Return the (X, Y) coordinate for the center point of the cell that contains the specified text.  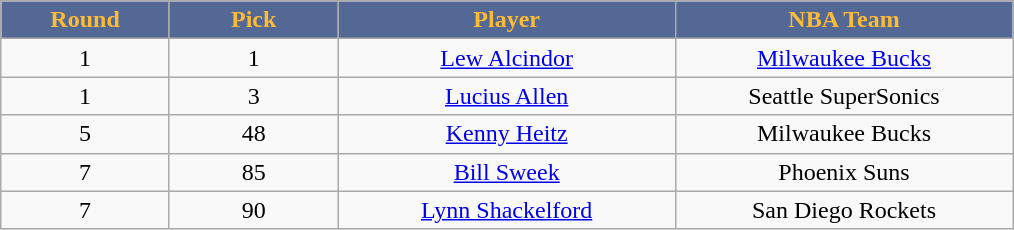
Lew Alcindor (506, 58)
NBA Team (844, 20)
Pick (254, 20)
San Diego Rockets (844, 210)
Lucius Allen (506, 96)
Lynn Shackelford (506, 210)
Kenny Heitz (506, 134)
48 (254, 134)
Seattle SuperSonics (844, 96)
3 (254, 96)
5 (86, 134)
85 (254, 172)
90 (254, 210)
Bill Sweek (506, 172)
Round (86, 20)
Player (506, 20)
Phoenix Suns (844, 172)
